Output the [X, Y] coordinate of the center of the cell containing the given text.  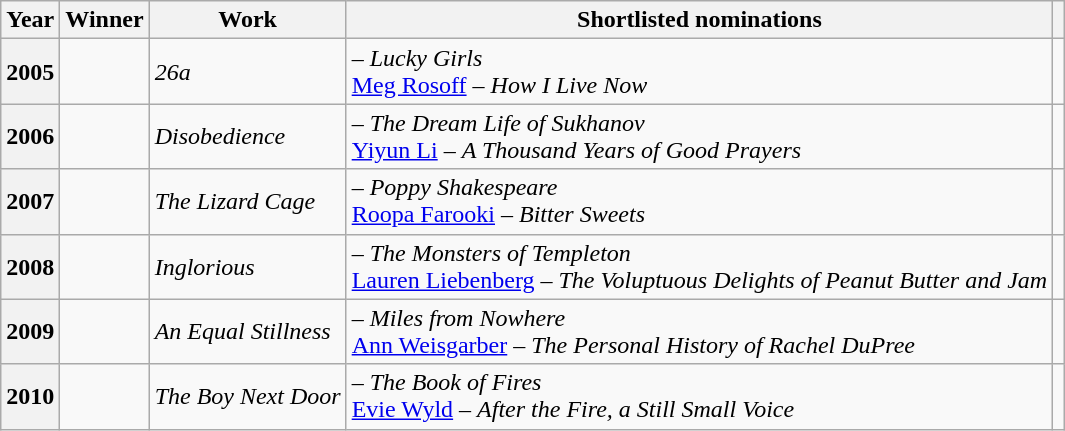
Work [248, 20]
– The Dream Life of Sukhanov Yiyun Li – A Thousand Years of Good Prayers [699, 136]
– Miles from Nowhere Ann Weisgarber – The Personal History of Rachel DuPree [699, 332]
– Lucky Girls Meg Rosoff – How I Live Now [699, 72]
Winner [104, 20]
Shortlisted nominations [699, 20]
2010 [30, 396]
An Equal Stillness [248, 332]
26a [248, 72]
2007 [30, 202]
Inglorious [248, 266]
The Lizard Cage [248, 202]
2005 [30, 72]
2006 [30, 136]
– The Monsters of Templeton Lauren Liebenberg – The Voluptuous Delights of Peanut Butter and Jam [699, 266]
Disobedience [248, 136]
– The Book of Fires Evie Wyld – After the Fire, a Still Small Voice [699, 396]
The Boy Next Door [248, 396]
Year [30, 20]
2009 [30, 332]
2008 [30, 266]
– Poppy Shakespeare Roopa Farooki – Bitter Sweets [699, 202]
